Search for the cell housing the specified text and yield its [X, Y] center coordinate. 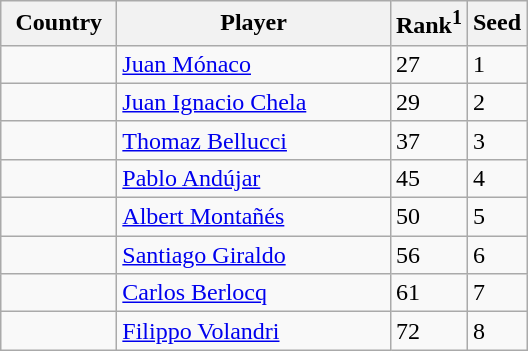
37 [428, 140]
Rank1 [428, 24]
Seed [496, 24]
Player [254, 24]
Juan Mónaco [254, 64]
6 [496, 255]
Country [59, 24]
5 [496, 217]
1 [496, 64]
Thomaz Bellucci [254, 140]
50 [428, 217]
4 [496, 178]
Santiago Giraldo [254, 255]
8 [496, 331]
Filippo Volandri [254, 331]
Albert Montañés [254, 217]
61 [428, 293]
45 [428, 178]
7 [496, 293]
72 [428, 331]
29 [428, 102]
Juan Ignacio Chela [254, 102]
2 [496, 102]
Pablo Andújar [254, 178]
27 [428, 64]
56 [428, 255]
Carlos Berlocq [254, 293]
3 [496, 140]
